From the cell containing the given text, extract its center point as [x, y] coordinate. 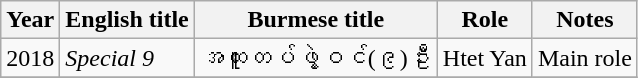
Htet Yan [484, 58]
Burmese title [316, 20]
English title [127, 20]
Main role [584, 58]
2018 [30, 58]
Year [30, 20]
Role [484, 20]
အထူးတပ်ဖွဲ့ဝင်(၉)ဦး [316, 58]
Notes [584, 20]
Special 9 [127, 58]
